Extract the (X, Y) coordinate from the center of the cell holding the provided text.  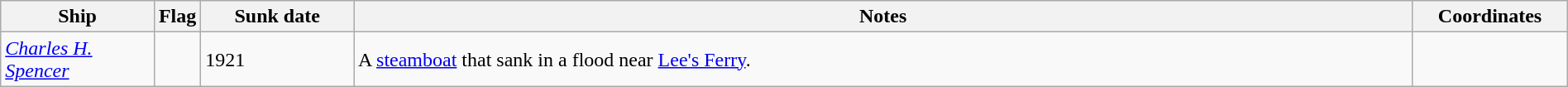
1921 (278, 60)
Charles H. Spencer (78, 60)
Coordinates (1490, 17)
A steamboat that sank in a flood near Lee's Ferry. (883, 60)
Ship (78, 17)
Notes (883, 17)
Flag (177, 17)
Sunk date (278, 17)
